Locate the cell with the specified text and output its (X, Y) center coordinate. 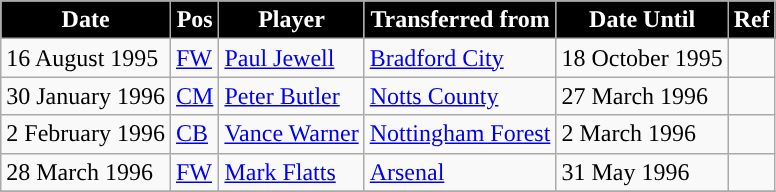
2 March 1996 (642, 134)
18 October 1995 (642, 58)
30 January 1996 (86, 96)
Date (86, 20)
Peter Butler (292, 96)
Nottingham Forest (460, 134)
Mark Flatts (292, 172)
27 March 1996 (642, 96)
Vance Warner (292, 134)
Pos (194, 20)
Arsenal (460, 172)
16 August 1995 (86, 58)
2 February 1996 (86, 134)
Player (292, 20)
Ref (752, 20)
CB (194, 134)
31 May 1996 (642, 172)
28 March 1996 (86, 172)
Transferred from (460, 20)
CM (194, 96)
Notts County (460, 96)
Date Until (642, 20)
Bradford City (460, 58)
Paul Jewell (292, 58)
